Pinpoint the cell where the given text exists, returning its (x, y) midpoint coordinate. 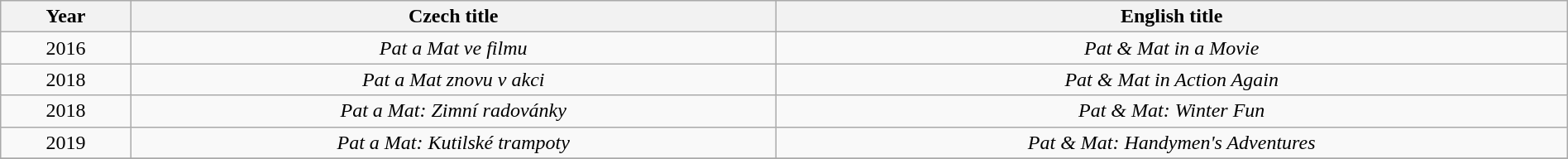
English title (1171, 17)
Czech title (453, 17)
Pat a Mat ve filmu (453, 48)
Pat a Mat: Kutilské trampoty (453, 142)
Pat a Mat znovu v akci (453, 79)
Pat & Mat in Action Again (1171, 79)
Pat & Mat: Handymen's Adventures (1171, 142)
Pat & Mat: Winter Fun (1171, 111)
Year (66, 17)
Pat a Mat: Zimní radovánky (453, 111)
2019 (66, 142)
Pat & Mat in a Movie (1171, 48)
2016 (66, 48)
